Output the (x, y) coordinate of the center of the cell containing the given text.  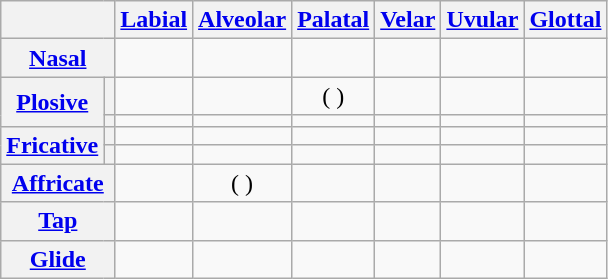
Labial (154, 20)
Alveolar (242, 20)
Glide (58, 259)
Affricate (58, 183)
Tap (58, 221)
Plosive (52, 102)
Nasal (58, 58)
Palatal (334, 20)
Fricative (52, 145)
Velar (408, 20)
Uvular (482, 20)
Glottal (566, 20)
